Search for the cell housing the specified text and yield its [X, Y] center coordinate. 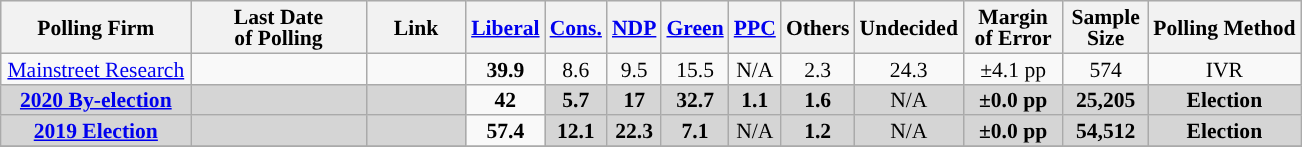
22.3 [634, 132]
574 [1106, 68]
Polling Firm [96, 27]
1.6 [818, 100]
12.1 [576, 132]
7.1 [694, 132]
9.5 [634, 68]
1.1 [755, 100]
54,512 [1106, 132]
25,205 [1106, 100]
42 [505, 100]
Others [818, 27]
57.4 [505, 132]
39.9 [505, 68]
17 [634, 100]
2.3 [818, 68]
Link [416, 27]
NDP [634, 27]
Marginof Error [1013, 27]
±4.1 pp [1013, 68]
5.7 [576, 100]
Last Dateof Polling [278, 27]
32.7 [694, 100]
Green [694, 27]
2020 By-election [96, 100]
15.5 [694, 68]
1.2 [818, 132]
PPC [755, 27]
2019 Election [96, 132]
Mainstreet Research [96, 68]
SampleSize [1106, 27]
IVR [1224, 68]
8.6 [576, 68]
Polling Method [1224, 27]
24.3 [909, 68]
Cons. [576, 27]
Undecided [909, 27]
Liberal [505, 27]
